Determine the (X, Y) coordinate at the center of the cell enclosing the given text.  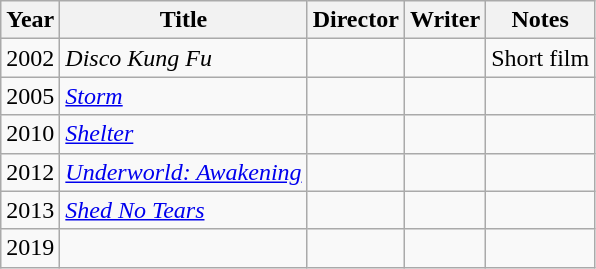
Short film (540, 58)
2012 (30, 172)
Shelter (184, 134)
Disco Kung Fu (184, 58)
Notes (540, 20)
Title (184, 20)
Director (356, 20)
2005 (30, 96)
Writer (444, 20)
Underworld: Awakening (184, 172)
Year (30, 20)
2019 (30, 248)
2002 (30, 58)
2013 (30, 210)
Storm (184, 96)
Shed No Tears (184, 210)
2010 (30, 134)
